Scan for the cell matching the given text and deliver its [X, Y] coordinate at center. 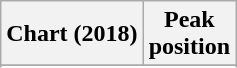
Chart (2018) [72, 34]
Peakposition [189, 34]
